Determine the (x, y) coordinate at the center of the cell enclosing the given text.  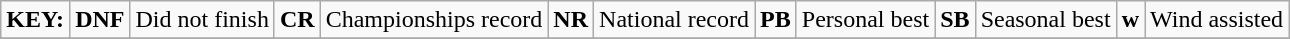
NR (571, 20)
CR (297, 20)
National record (674, 20)
Personal best (865, 20)
Wind assisted (1217, 20)
Seasonal best (1046, 20)
SB (955, 20)
PB (776, 20)
DNF (100, 20)
w (1130, 20)
Did not finish (202, 20)
KEY: (36, 20)
Championships record (434, 20)
